Find where the given text appears and provide that cell's center as (X, Y) coordinate. 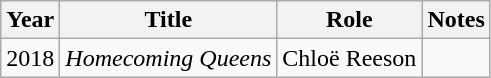
2018 (30, 58)
Year (30, 20)
Notes (456, 20)
Homecoming Queens (168, 58)
Chloë Reeson (350, 58)
Role (350, 20)
Title (168, 20)
